Identify which cell holds the provided text, then report its [x, y] central coordinate. 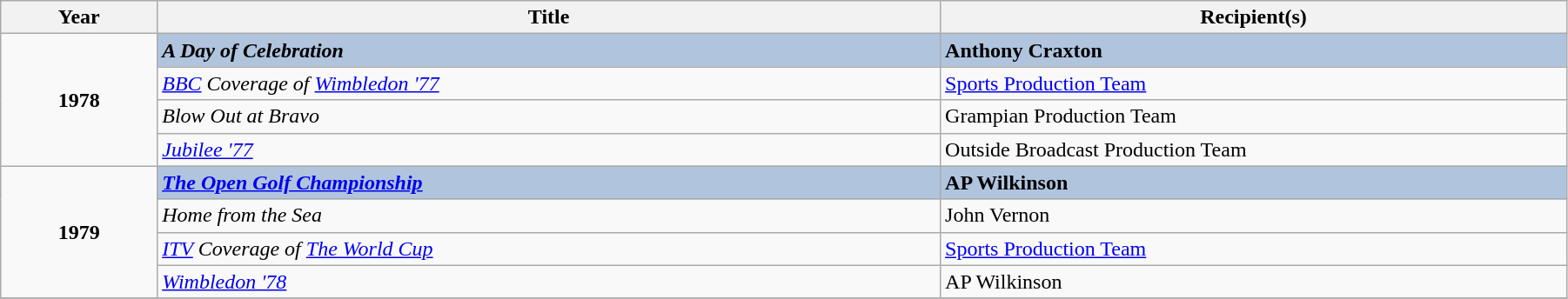
A Day of Celebration [549, 50]
Home from the Sea [549, 216]
Grampian Production Team [1254, 116]
Wimbledon '78 [549, 282]
Title [549, 17]
1979 [79, 232]
Anthony Craxton [1254, 50]
Blow Out at Bravo [549, 116]
1978 [79, 100]
Year [79, 17]
Recipient(s) [1254, 17]
John Vernon [1254, 216]
Jubilee '77 [549, 149]
The Open Golf Championship [549, 183]
BBC Coverage of Wimbledon '77 [549, 83]
Outside Broadcast Production Team [1254, 149]
ITV Coverage of The World Cup [549, 249]
